For the text-containing cell, return its midpoint in (x, y) coordinate format. 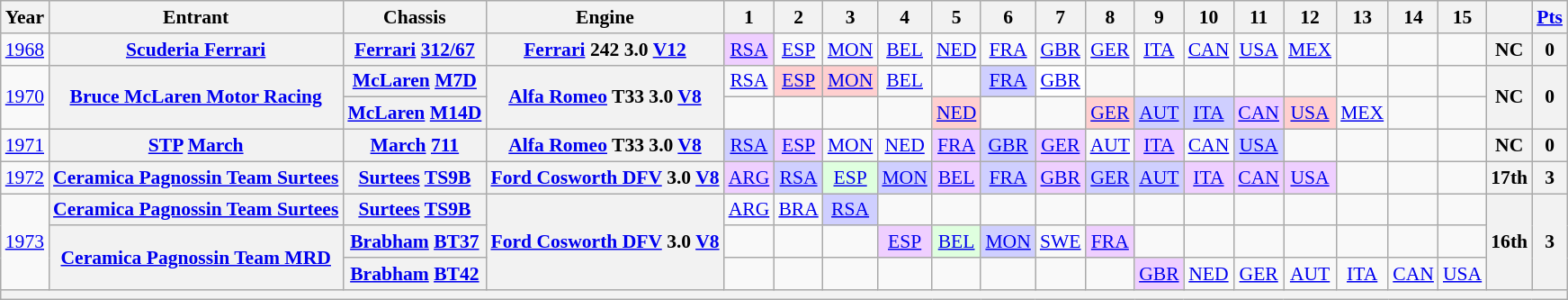
STP March (196, 146)
17th (1510, 177)
11 (1259, 17)
4 (905, 17)
9 (1159, 17)
Brabham BT37 (414, 242)
10 (1209, 17)
Ferrari 242 3.0 V12 (605, 50)
Ferrari 312/67 (414, 50)
Scuderia Ferrari (196, 50)
Entrant (196, 17)
1971 (25, 146)
McLaren M14D (414, 114)
Engine (605, 17)
Chassis (414, 17)
15 (1463, 17)
14 (1413, 17)
16th (1510, 241)
1968 (25, 50)
1970 (25, 97)
1 (749, 17)
Year (25, 17)
1972 (25, 177)
McLaren M7D (414, 81)
8 (1110, 17)
SWE (1061, 242)
Ceramica Pagnossin Team MRD (196, 258)
13 (1362, 17)
7 (1061, 17)
1973 (25, 241)
Pts (1549, 17)
March 711 (414, 146)
5 (956, 17)
Brabham BT42 (414, 274)
BRA (799, 210)
12 (1310, 17)
Bruce McLaren Motor Racing (196, 97)
6 (1008, 17)
2 (799, 17)
